Identify which cell holds the provided text, then report its (x, y) central coordinate. 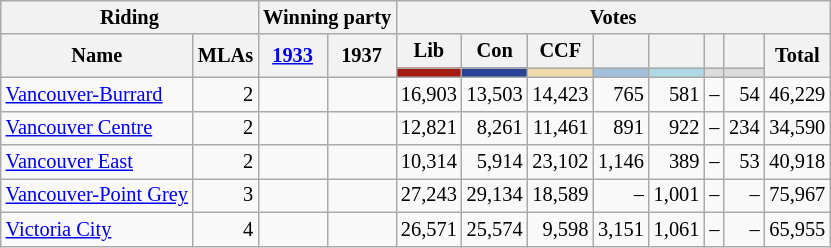
14,423 (560, 94)
1,061 (677, 229)
Name (97, 56)
25,574 (495, 229)
8,261 (495, 128)
Vancouver Centre (97, 128)
Vancouver-Burrard (97, 94)
3 (226, 195)
26,571 (429, 229)
234 (744, 128)
Riding (130, 17)
Vancouver East (97, 162)
922 (677, 128)
75,967 (797, 195)
MLAs (226, 56)
5,914 (495, 162)
46,229 (797, 94)
Victoria City (97, 229)
16,903 (429, 94)
34,590 (797, 128)
65,955 (797, 229)
Votes (613, 17)
581 (677, 94)
13,503 (495, 94)
CCF (560, 51)
Vancouver-Point Grey (97, 195)
1937 (362, 56)
Lib (429, 51)
3,151 (621, 229)
1,001 (677, 195)
23,102 (560, 162)
27,243 (429, 195)
1933 (292, 56)
1,146 (621, 162)
40,918 (797, 162)
891 (621, 128)
10,314 (429, 162)
18,589 (560, 195)
4 (226, 229)
Con (495, 51)
Winning party (327, 17)
53 (744, 162)
9,598 (560, 229)
29,134 (495, 195)
765 (621, 94)
54 (744, 94)
12,821 (429, 128)
11,461 (560, 128)
389 (677, 162)
Total (797, 56)
